Extract the (X, Y) coordinate from the center of the cell holding the provided text.  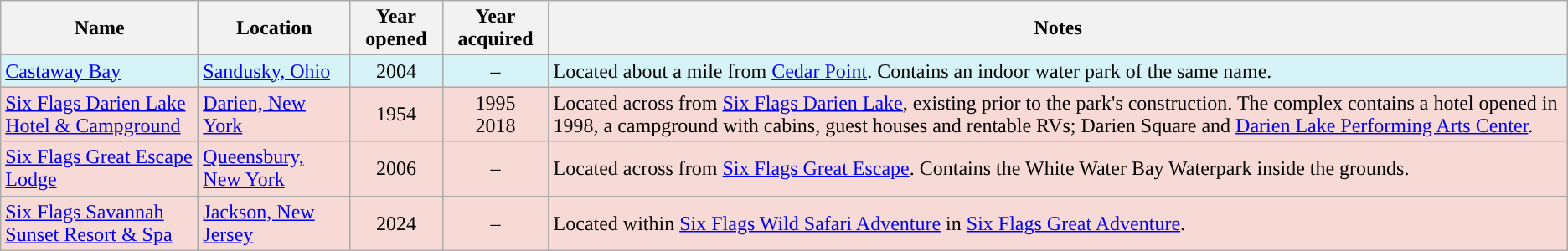
Located about a mile from Cedar Point. Contains an indoor water park of the same name. (1058, 71)
Castaway Bay (100, 71)
2006 (396, 169)
Six Flags Great Escape Lodge (100, 169)
Name (100, 28)
Notes (1058, 28)
Year opened (396, 28)
1954 (396, 114)
2004 (396, 71)
Located across from Six Flags Great Escape. Contains the White Water Bay Waterpark inside the grounds. (1058, 169)
Sandusky, Ohio (275, 71)
Darien, New York (275, 114)
Queensbury, New York (275, 169)
Location (275, 28)
Located within Six Flags Wild Safari Adventure in Six Flags Great Adventure. (1058, 223)
Six Flags Darien Lake Hotel & Campground (100, 114)
Year acquired (496, 28)
Jackson, New Jersey (275, 223)
19952018 (496, 114)
Six Flags Savannah Sunset Resort & Spa (100, 223)
2024 (396, 223)
